Search for the cell housing the specified text and yield its (x, y) center coordinate. 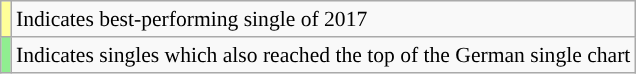
Indicates best-performing single of 2017 (324, 19)
Indicates singles which also reached the top of the German single chart (324, 55)
